Extract the (x, y) coordinate from the center of the cell holding the provided text.  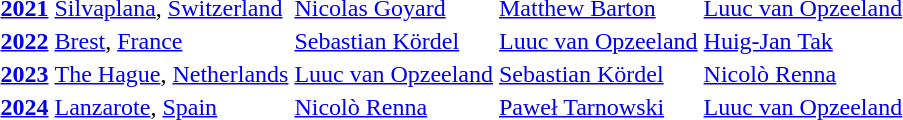
The Hague, Netherlands (172, 74)
Brest, France (172, 41)
